Identify which cell holds the provided text, then report its (X, Y) central coordinate. 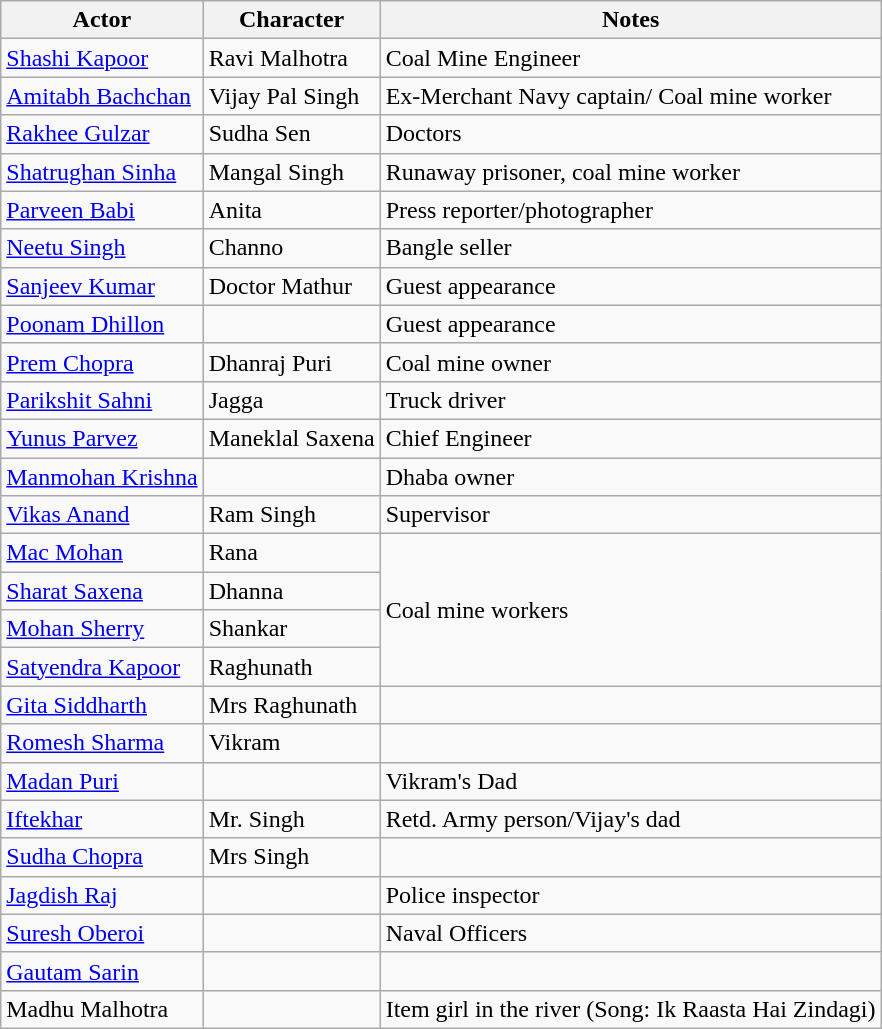
Runaway prisoner, coal mine worker (630, 172)
Shankar (292, 629)
Jagga (292, 400)
Vikram (292, 743)
Supervisor (630, 515)
Mangal Singh (292, 172)
Madhu Malhotra (102, 1009)
Character (292, 20)
Madan Puri (102, 781)
Press reporter/photographer (630, 210)
Retd. Army person/Vijay's dad (630, 819)
Sharat Saxena (102, 591)
Anita (292, 210)
Ram Singh (292, 515)
Parikshit Sahni (102, 400)
Yunus Parvez (102, 438)
Gautam Sarin (102, 971)
Ravi Malhotra (292, 58)
Coal Mine Engineer (630, 58)
Police inspector (630, 895)
Mrs Raghunath (292, 705)
Manmohan Krishna (102, 477)
Neetu Singh (102, 248)
Coal mine workers (630, 610)
Dhanraj Puri (292, 362)
Naval Officers (630, 933)
Notes (630, 20)
Amitabh Bachchan (102, 96)
Vikas Anand (102, 515)
Romesh Sharma (102, 743)
Doctor Mathur (292, 286)
Maneklal Saxena (292, 438)
Raghunath (292, 667)
Item girl in the river (Song: Ik Raasta Hai Zindagi) (630, 1009)
Shashi Kapoor (102, 58)
Iftekhar (102, 819)
Coal mine owner (630, 362)
Mrs Singh (292, 857)
Dhaba owner (630, 477)
Chief Engineer (630, 438)
Satyendra Kapoor (102, 667)
Mr. Singh (292, 819)
Suresh Oberoi (102, 933)
Bangle seller (630, 248)
Prem Chopra (102, 362)
Mac Mohan (102, 553)
Actor (102, 20)
Poonam Dhillon (102, 324)
Channo (292, 248)
Jagdish Raj (102, 895)
Truck driver (630, 400)
Dhanna (292, 591)
Vikram's Dad (630, 781)
Sanjeev Kumar (102, 286)
Rakhee Gulzar (102, 134)
Gita Siddharth (102, 705)
Mohan Sherry (102, 629)
Ex-Merchant Navy captain/ Coal mine worker (630, 96)
Rana (292, 553)
Vijay Pal Singh (292, 96)
Sudha Chopra (102, 857)
Shatrughan Sinha (102, 172)
Sudha Sen (292, 134)
Doctors (630, 134)
Parveen Babi (102, 210)
